Find where the given text appears and provide that cell's center as [X, Y] coordinate. 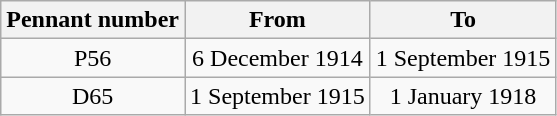
To [463, 20]
D65 [93, 96]
6 December 1914 [277, 58]
From [277, 20]
P56 [93, 58]
1 January 1918 [463, 96]
Pennant number [93, 20]
